Pinpoint the cell where the given text exists, returning its (x, y) midpoint coordinate. 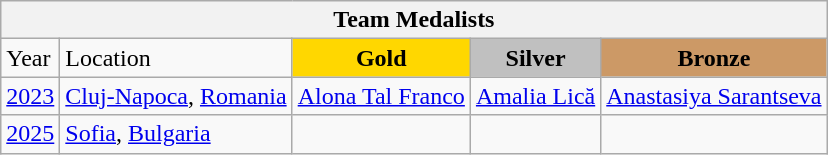
Team Medalists (414, 20)
2023 (30, 96)
Bronze (714, 58)
Year (30, 58)
Cluj-Napoca, Romania (176, 96)
Anastasiya Sarantseva (714, 96)
Alona Tal Franco (381, 96)
Silver (535, 58)
Sofia, Bulgaria (176, 134)
Amalia Lică (535, 96)
Location (176, 58)
2025 (30, 134)
Gold (381, 58)
